Provide the (x, y) coordinate of the cell's center where the given text is located.  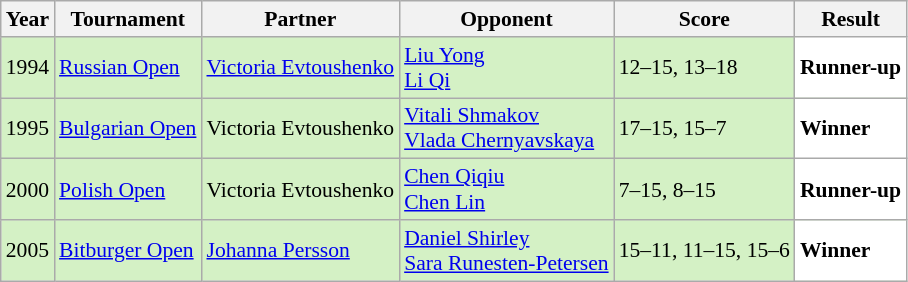
2005 (28, 250)
1995 (28, 128)
2000 (28, 190)
Score (704, 19)
12–15, 13–18 (704, 68)
Polish Open (128, 190)
Year (28, 19)
Daniel Shirley Sara Runesten-Petersen (506, 250)
7–15, 8–15 (704, 190)
17–15, 15–7 (704, 128)
Partner (300, 19)
Vitali Shmakov Vlada Chernyavskaya (506, 128)
Chen Qiqiu Chen Lin (506, 190)
Bitburger Open (128, 250)
Opponent (506, 19)
1994 (28, 68)
Liu Yong Li Qi (506, 68)
15–11, 11–15, 15–6 (704, 250)
Bulgarian Open (128, 128)
Result (850, 19)
Russian Open (128, 68)
Johanna Persson (300, 250)
Tournament (128, 19)
